Capture the cell that displays the provided text and extract its [X, Y] central coordinate. 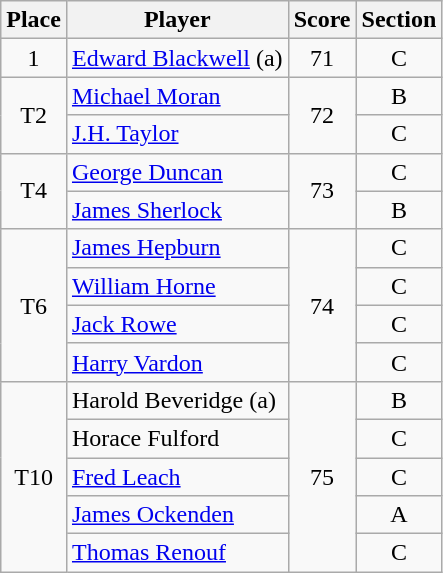
T2 [34, 115]
75 [322, 476]
Score [322, 20]
Michael Moran [177, 96]
T6 [34, 305]
James Ockenden [177, 515]
T4 [34, 191]
J.H. Taylor [177, 134]
James Sherlock [177, 210]
William Horne [177, 286]
Edward Blackwell (a) [177, 58]
71 [322, 58]
72 [322, 115]
Harry Vardon [177, 362]
Player [177, 20]
A [399, 515]
Horace Fulford [177, 438]
Thomas Renouf [177, 553]
Jack Rowe [177, 324]
James Hepburn [177, 248]
George Duncan [177, 172]
Section [399, 20]
74 [322, 305]
Harold Beveridge (a) [177, 400]
T10 [34, 476]
Place [34, 20]
73 [322, 191]
1 [34, 58]
Fred Leach [177, 477]
